Extract the [x, y] coordinate from the center of the cell holding the provided text.  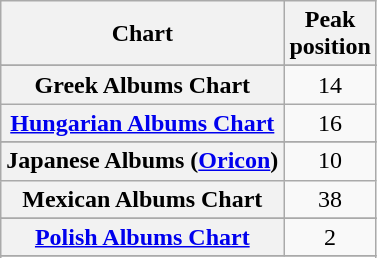
38 [330, 199]
14 [330, 85]
16 [330, 123]
Japanese Albums (Oricon) [142, 161]
Hungarian Albums Chart [142, 123]
Chart [142, 34]
10 [330, 161]
Greek Albums Chart [142, 85]
Polish Albums Chart [142, 237]
2 [330, 237]
Peakposition [330, 34]
Mexican Albums Chart [142, 199]
